Capture the cell that displays the provided text and extract its (X, Y) central coordinate. 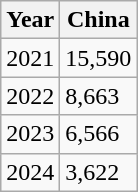
2023 (30, 134)
15,590 (98, 58)
2022 (30, 96)
Year (30, 20)
2024 (30, 172)
China (98, 20)
2021 (30, 58)
3,622 (98, 172)
6,566 (98, 134)
8,663 (98, 96)
